Return the [X, Y] coordinate for the center point of the cell that contains the specified text.  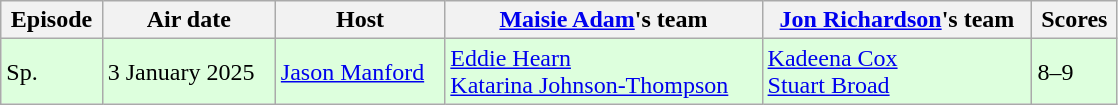
8–9 [1074, 72]
Host [360, 20]
Eddie HearnKatarina Johnson-Thompson [604, 72]
Maisie Adam's team [604, 20]
Jon Richardson's team [897, 20]
3 January 2025 [188, 72]
Jason Manford [360, 72]
Sp. [52, 72]
Scores [1074, 20]
Air date [188, 20]
Episode [52, 20]
Kadeena CoxStuart Broad [897, 72]
